Provide the (x, y) coordinate of the cell's center where the given text is located.  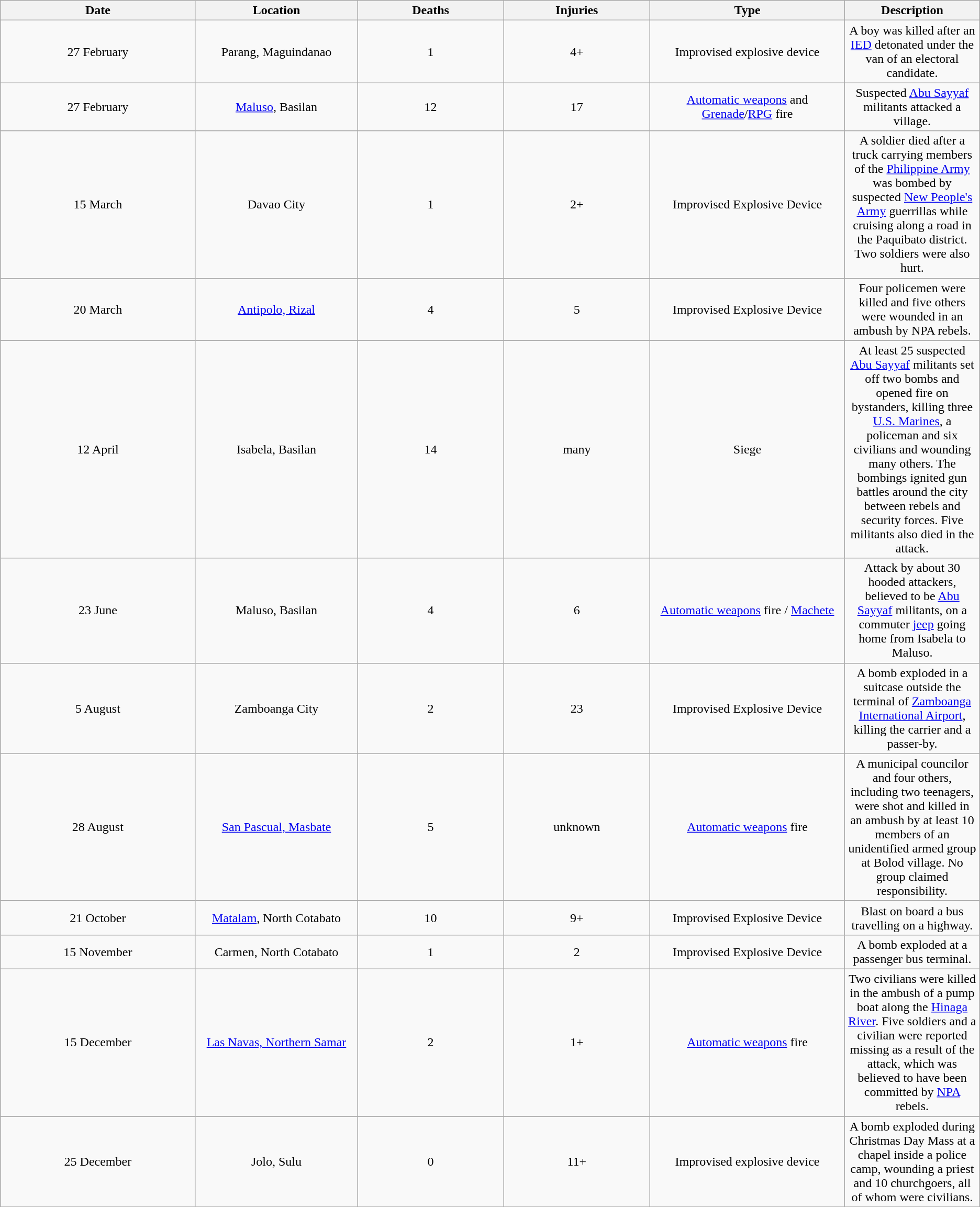
15 December (98, 1042)
25 December (98, 1161)
many (577, 449)
Parang, Maguindanao (276, 51)
11+ (577, 1161)
Location (276, 10)
Automatic weapons and Grenade/RPG fire (747, 107)
Automatic weapons fire / Machete (747, 611)
Type (747, 10)
Antipolo, Rizal (276, 309)
Las Navas, Northern Samar (276, 1042)
Zamboanga City (276, 708)
Injuries (577, 10)
Four policemen were killed and five others were wounded in an ambush by NPA rebels. (912, 309)
23 (577, 708)
A bomb exploded in a suitcase outside the terminal of Zamboanga International Airport, killing the carrier and a passer-by. (912, 708)
5 August (98, 708)
9+ (577, 917)
0 (430, 1161)
A bomb exploded at a passenger bus terminal. (912, 952)
12 (430, 107)
17 (577, 107)
Jolo, Sulu (276, 1161)
Isabela, Basilan (276, 449)
Davao City (276, 204)
1+ (577, 1042)
Deaths (430, 10)
Matalam, North Cotabato (276, 917)
4+ (577, 51)
15 March (98, 204)
A boy was killed after an IED detonated under the van of an electoral candidate. (912, 51)
23 June (98, 611)
2+ (577, 204)
10 (430, 917)
20 March (98, 309)
Blast on board a bus travelling on a highway. (912, 917)
28 August (98, 827)
San Pascual, Masbate (276, 827)
A bomb exploded during Christmas Day Mass at a chapel inside a police camp, wounding a priest and 10 churchgoers, all of whom were civilians. (912, 1161)
Siege (747, 449)
Carmen, North Cotabato (276, 952)
Description (912, 10)
21 October (98, 917)
unknown (577, 827)
12 April (98, 449)
15 November (98, 952)
6 (577, 611)
14 (430, 449)
Suspected Abu Sayyaf militants attacked a village. (912, 107)
Date (98, 10)
Attack by about 30 hooded attackers, believed to be Abu Sayyaf militants, on a commuter jeep going home from Isabela to Maluso. (912, 611)
